Determine the (x, y) coordinate at the center of the cell enclosing the given text.  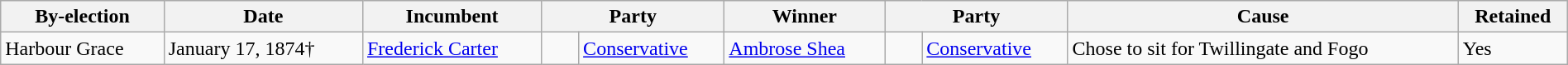
Incumbent (452, 17)
Cause (1263, 17)
Yes (1513, 48)
By-election (83, 17)
Retained (1513, 17)
Harbour Grace (83, 48)
Date (263, 17)
Ambrose Shea (805, 48)
Winner (805, 17)
Chose to sit for Twillingate and Fogo (1263, 48)
Frederick Carter (452, 48)
January 17, 1874† (263, 48)
